Determine the [X, Y] coordinate at the center of the cell enclosing the given text.  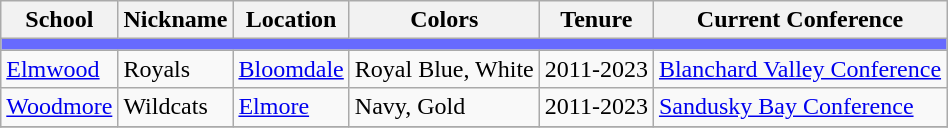
Royal Blue, White [444, 69]
Current Conference [800, 20]
Elmwood [60, 69]
Royals [176, 69]
Nickname [176, 20]
Woodmore [60, 107]
Wildcats [176, 107]
Location [291, 20]
Sandusky Bay Conference [800, 107]
Blanchard Valley Conference [800, 69]
School [60, 20]
Colors [444, 20]
Bloomdale [291, 69]
Tenure [596, 20]
Navy, Gold [444, 107]
Elmore [291, 107]
